Detect which cell encompasses the target text, then output its [X, Y] center coordinate. 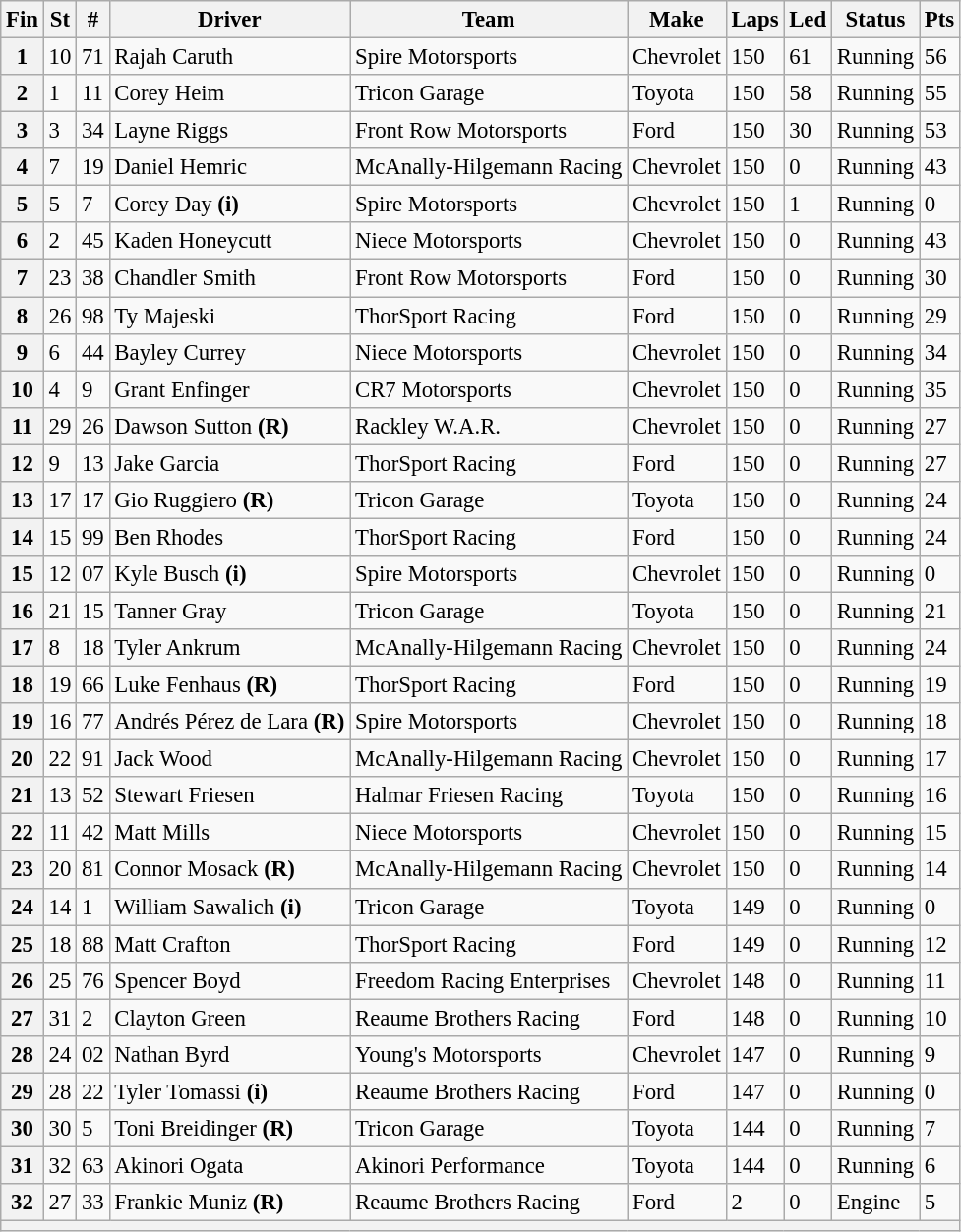
35 [938, 389]
Kaden Honeycutt [230, 241]
Grant Enfinger [230, 389]
63 [92, 1165]
Ben Rhodes [230, 537]
St [59, 20]
Pts [938, 20]
Team [489, 20]
61 [809, 57]
58 [809, 93]
07 [92, 574]
Freedom Racing Enterprises [489, 980]
Bayley Currey [230, 352]
Matt Crafton [230, 944]
88 [92, 944]
52 [92, 795]
Ty Majeski [230, 316]
Matt Mills [230, 833]
45 [92, 241]
53 [938, 131]
Akinori Ogata [230, 1165]
Corey Heim [230, 93]
Tyler Tomassi (i) [230, 1091]
Rajah Caruth [230, 57]
02 [92, 1055]
Rackley W.A.R. [489, 426]
Layne Riggs [230, 131]
71 [92, 57]
Nathan Byrd [230, 1055]
Dawson Sutton (R) [230, 426]
William Sawalich (i) [230, 907]
81 [92, 870]
Tanner Gray [230, 611]
91 [92, 759]
76 [92, 980]
38 [92, 278]
Fin [23, 20]
Jack Wood [230, 759]
42 [92, 833]
Tyler Ankrum [230, 648]
Kyle Busch (i) [230, 574]
Status [875, 20]
Toni Breidinger (R) [230, 1129]
CR7 Motorsports [489, 389]
77 [92, 722]
44 [92, 352]
98 [92, 316]
Chandler Smith [230, 278]
Halmar Friesen Racing [489, 795]
Luke Fenhaus (R) [230, 685]
66 [92, 685]
Spencer Boyd [230, 980]
Make [677, 20]
Stewart Friesen [230, 795]
Led [809, 20]
56 [938, 57]
# [92, 20]
Andrés Pérez de Lara (R) [230, 722]
Engine [875, 1203]
55 [938, 93]
Connor Mosack (R) [230, 870]
Jake Garcia [230, 463]
Frankie Muniz (R) [230, 1203]
Young's Motorsports [489, 1055]
Laps [755, 20]
Gio Ruggiero (R) [230, 500]
Corey Day (i) [230, 205]
Akinori Performance [489, 1165]
99 [92, 537]
Daniel Hemric [230, 167]
Driver [230, 20]
33 [92, 1203]
Clayton Green [230, 1018]
